Extract the [x, y] coordinate from the center of the cell holding the provided text.  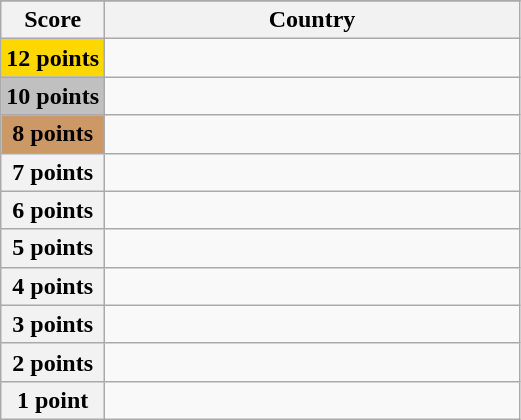
Country [312, 20]
Score [53, 20]
10 points [53, 96]
7 points [53, 172]
8 points [53, 134]
3 points [53, 324]
4 points [53, 286]
5 points [53, 248]
12 points [53, 58]
1 point [53, 400]
6 points [53, 210]
2 points [53, 362]
